Detect which cell encompasses the target text, then output its [X, Y] center coordinate. 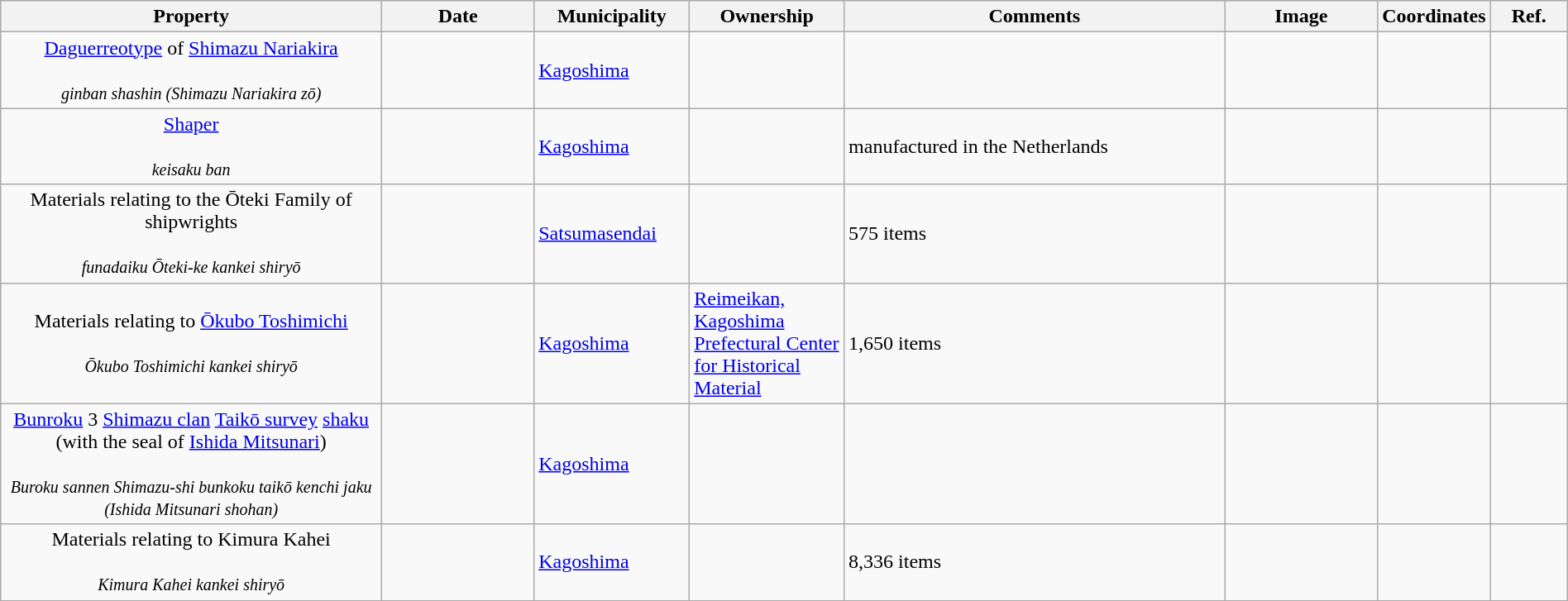
Shaperkeisaku ban [192, 146]
Materials relating to Ōkubo ToshimichiŌkubo Toshimichi kankei shiryō [192, 343]
8,336 items [1035, 562]
Property [192, 17]
Date [458, 17]
1,650 items [1035, 343]
Materials relating to Kimura KaheiKimura Kahei kankei shiryō [192, 562]
Ownership [767, 17]
Ref. [1528, 17]
Reimeikan, Kagoshima Prefectural Center for Historical Material [767, 343]
Image [1302, 17]
manufactured in the Netherlands [1035, 146]
Materials relating to the Ōteki Family of shipwrightsfunadaiku Ōteki-ke kankei shiryō [192, 233]
575 items [1035, 233]
Satsumasendai [612, 233]
Coordinates [1434, 17]
Comments [1035, 17]
Daguerreotype of Shimazu Nariakiraginban shashin (Shimazu Nariakira zō) [192, 70]
Municipality [612, 17]
